Locate the cell with the specified text and output its (X, Y) center coordinate. 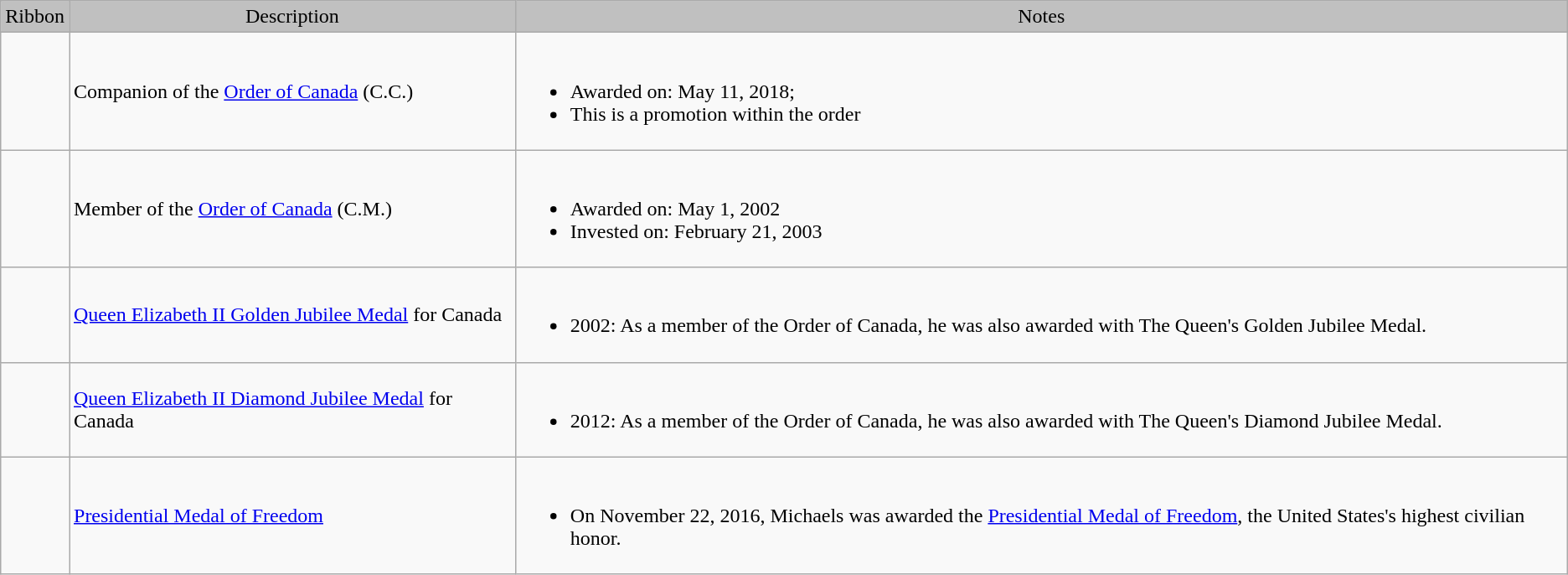
Ribbon (35, 17)
Queen Elizabeth II Diamond Jubilee Medal for Canada (291, 409)
Notes (1041, 17)
Queen Elizabeth II Golden Jubilee Medal for Canada (291, 315)
Presidential Medal of Freedom (291, 515)
On November 22, 2016, Michaels was awarded the Presidential Medal of Freedom, the United States's highest civilian honor. (1041, 515)
Awarded on: May 1, 2002Invested on: February 21, 2003 (1041, 209)
2012: As a member of the Order of Canada, he was also awarded with The Queen's Diamond Jubilee Medal. (1041, 409)
2002: As a member of the Order of Canada, he was also awarded with The Queen's Golden Jubilee Medal. (1041, 315)
Description (291, 17)
Member of the Order of Canada (C.M.) (291, 209)
Awarded on: May 11, 2018;This is a promotion within the order (1041, 91)
Companion of the Order of Canada (C.C.) (291, 91)
